Search for the cell housing the specified text and yield its (X, Y) center coordinate. 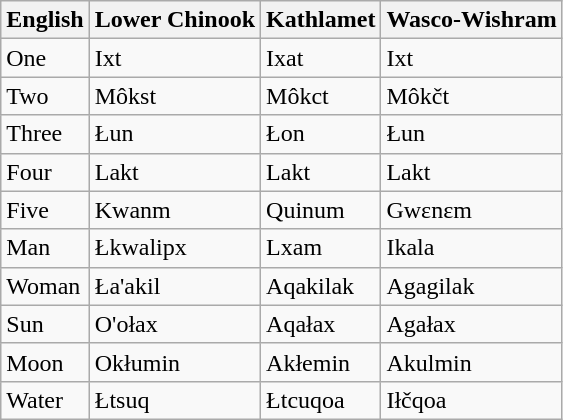
Four (45, 172)
Ikala (472, 248)
Aqałax (321, 324)
Man (45, 248)
Akłemin (321, 362)
Iłčqoa (472, 400)
Ła'akil (174, 286)
O'ołax (174, 324)
Sun (45, 324)
Akulmin (472, 362)
Lxam (321, 248)
Łtcuqoa (321, 400)
Quinum (321, 210)
Agagilak (472, 286)
Łon (321, 134)
English (45, 20)
Aqakilak (321, 286)
Two (45, 96)
Wasco-Wishram (472, 20)
Kathlamet (321, 20)
Gwεnεm (472, 210)
Łtsuq (174, 400)
Okłumin (174, 362)
Môkst (174, 96)
Moon (45, 362)
Môkčt (472, 96)
Łkwalipx (174, 248)
Five (45, 210)
One (45, 58)
Agałax (472, 324)
Woman (45, 286)
Water (45, 400)
Ixat (321, 58)
Three (45, 134)
Lower Chinook (174, 20)
Kwanm (174, 210)
Môkct (321, 96)
